Capture the cell that displays the provided text and extract its [x, y] central coordinate. 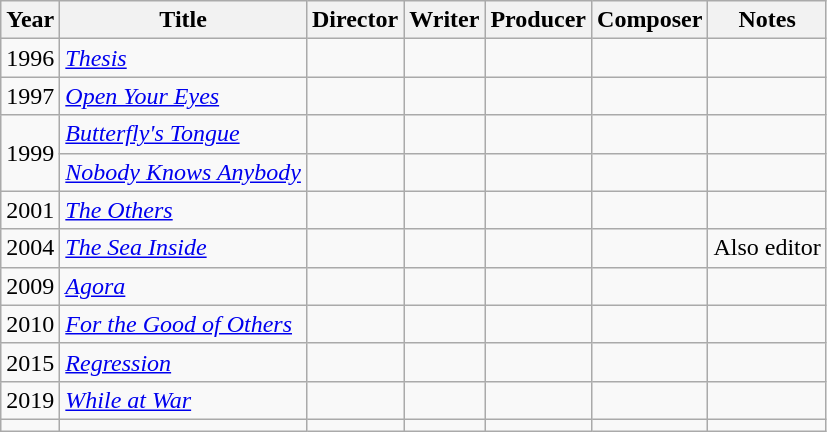
Producer [538, 20]
Butterfly's Tongue [184, 134]
Writer [444, 20]
2019 [30, 400]
Regression [184, 362]
Thesis [184, 58]
1997 [30, 96]
1999 [30, 153]
2001 [30, 210]
Agora [184, 286]
Director [354, 20]
2015 [30, 362]
The Others [184, 210]
For the Good of Others [184, 324]
Also editor [767, 248]
2010 [30, 324]
Nobody Knows Anybody [184, 172]
Notes [767, 20]
Year [30, 20]
Composer [650, 20]
2009 [30, 286]
Title [184, 20]
While at War [184, 400]
Open Your Eyes [184, 96]
2004 [30, 248]
The Sea Inside [184, 248]
1996 [30, 58]
